Provide the (X, Y) coordinate of the cell's center where the given text is located.  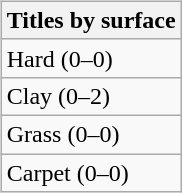
Hard (0–0) (91, 58)
Carpet (0–0) (91, 173)
Clay (0–2) (91, 96)
Grass (0–0) (91, 134)
Titles by surface (91, 20)
